From the cell containing the given text, extract its center point as (x, y) coordinate. 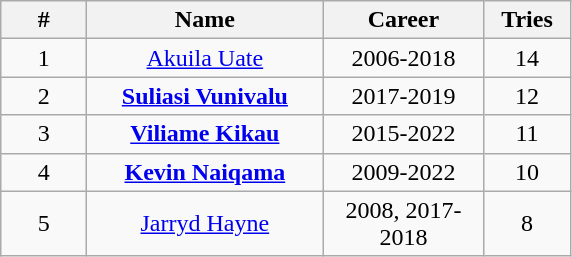
Name (205, 20)
5 (44, 224)
2 (44, 96)
3 (44, 134)
14 (527, 58)
2008, 2017-2018 (404, 224)
Kevin Naiqama (205, 172)
Tries (527, 20)
# (44, 20)
Suliasi Vunivalu (205, 96)
Jarryd Hayne (205, 224)
11 (527, 134)
2009-2022 (404, 172)
10 (527, 172)
2006-2018 (404, 58)
Career (404, 20)
Viliame Kikau (205, 134)
8 (527, 224)
1 (44, 58)
2015-2022 (404, 134)
Akuila Uate (205, 58)
4 (44, 172)
12 (527, 96)
2017-2019 (404, 96)
